Determine the (X, Y) coordinate at the center of the cell enclosing the given text.  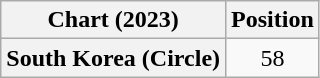
Chart (2023) (114, 20)
Position (273, 20)
58 (273, 58)
South Korea (Circle) (114, 58)
